Determine the [X, Y] coordinate at the center of the cell enclosing the given text.  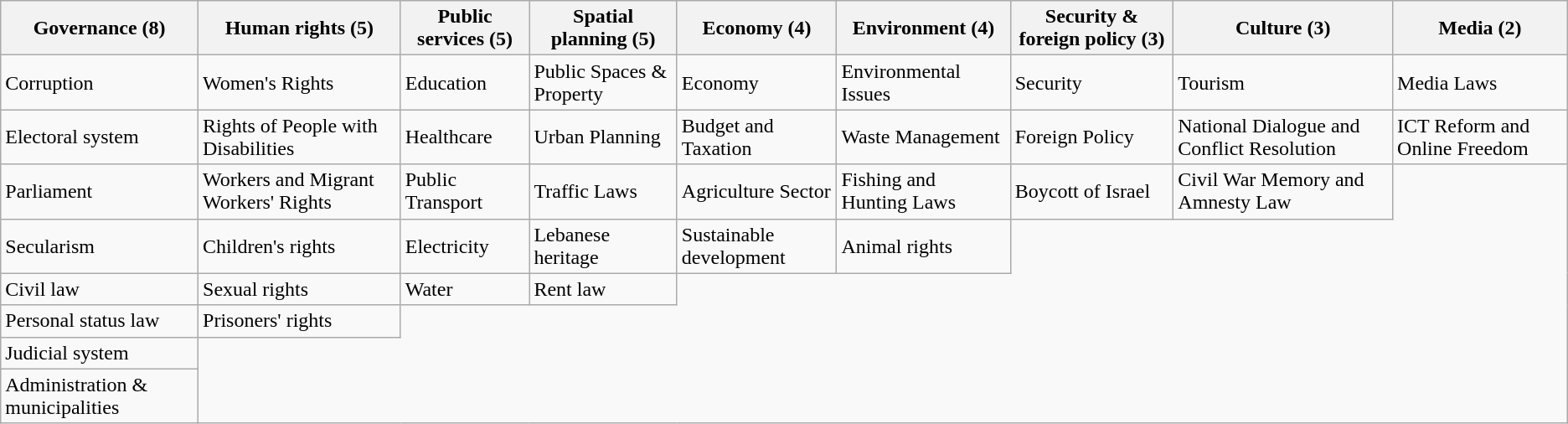
Media (2) [1481, 28]
Animal rights [923, 246]
Workers and Migrant Workers' Rights [300, 191]
Public services (5) [465, 28]
Electoral system [100, 137]
Healthcare [465, 137]
Civil War Memory and Amnesty Law [1283, 191]
Parliament [100, 191]
National Dialogue and Conflict Resolution [1283, 137]
Women's Rights [300, 82]
Rights of People with Disabilities [300, 137]
Culture (3) [1283, 28]
Civil law [100, 289]
Foreign Policy [1092, 137]
Fishing and Hunting Laws [923, 191]
Lebanese heritage [603, 246]
Tourism [1283, 82]
Economy [757, 82]
Urban Planning [603, 137]
Spatial planning (5) [603, 28]
Environmental Issues [923, 82]
Water [465, 289]
Budget and Taxation [757, 137]
Administration & municipalities [100, 396]
Sustainable development [757, 246]
Prisoners' rights [300, 321]
Waste Management [923, 137]
Children's rights [300, 246]
Rent law [603, 289]
Public Spaces & Property [603, 82]
Secularism [100, 246]
Personal status law [100, 321]
Corruption [100, 82]
Economy (4) [757, 28]
Security & foreign policy (3) [1092, 28]
Traffic Laws [603, 191]
ICT Reform and Online Freedom [1481, 137]
Judicial system [100, 353]
Environment (4) [923, 28]
Media Laws [1481, 82]
Electricity [465, 246]
Human rights (5) [300, 28]
Education [465, 82]
Sexual rights [300, 289]
Boycott of Israel [1092, 191]
Governance (8) [100, 28]
Public Transport [465, 191]
Security [1092, 82]
Agriculture Sector [757, 191]
